Capture the cell that displays the provided text and extract its [x, y] central coordinate. 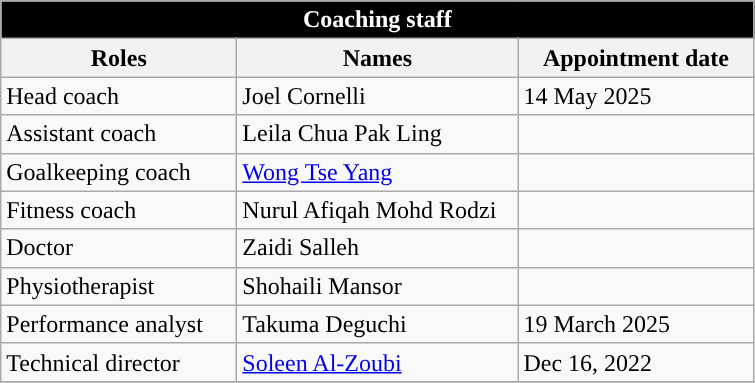
Physiotherapist [119, 286]
Coaching staff [378, 20]
Leila Chua Pak Ling [378, 134]
Names [378, 58]
Head coach [119, 96]
Soleen Al-Zoubi [378, 362]
Wong Tse Yang [378, 172]
Takuma Deguchi [378, 324]
Shohaili Mansor [378, 286]
Zaidi Salleh [378, 248]
Goalkeeping coach [119, 172]
Doctor [119, 248]
Assistant coach [119, 134]
Technical director [119, 362]
19 March 2025 [636, 324]
14 May 2025 [636, 96]
Performance analyst [119, 324]
Dec 16, 2022 [636, 362]
Roles [119, 58]
Appointment date [636, 58]
Fitness coach [119, 210]
Joel Cornelli [378, 96]
Nurul Afiqah Mohd Rodzi [378, 210]
